Output the [X, Y] coordinate of the center of the cell containing the given text.  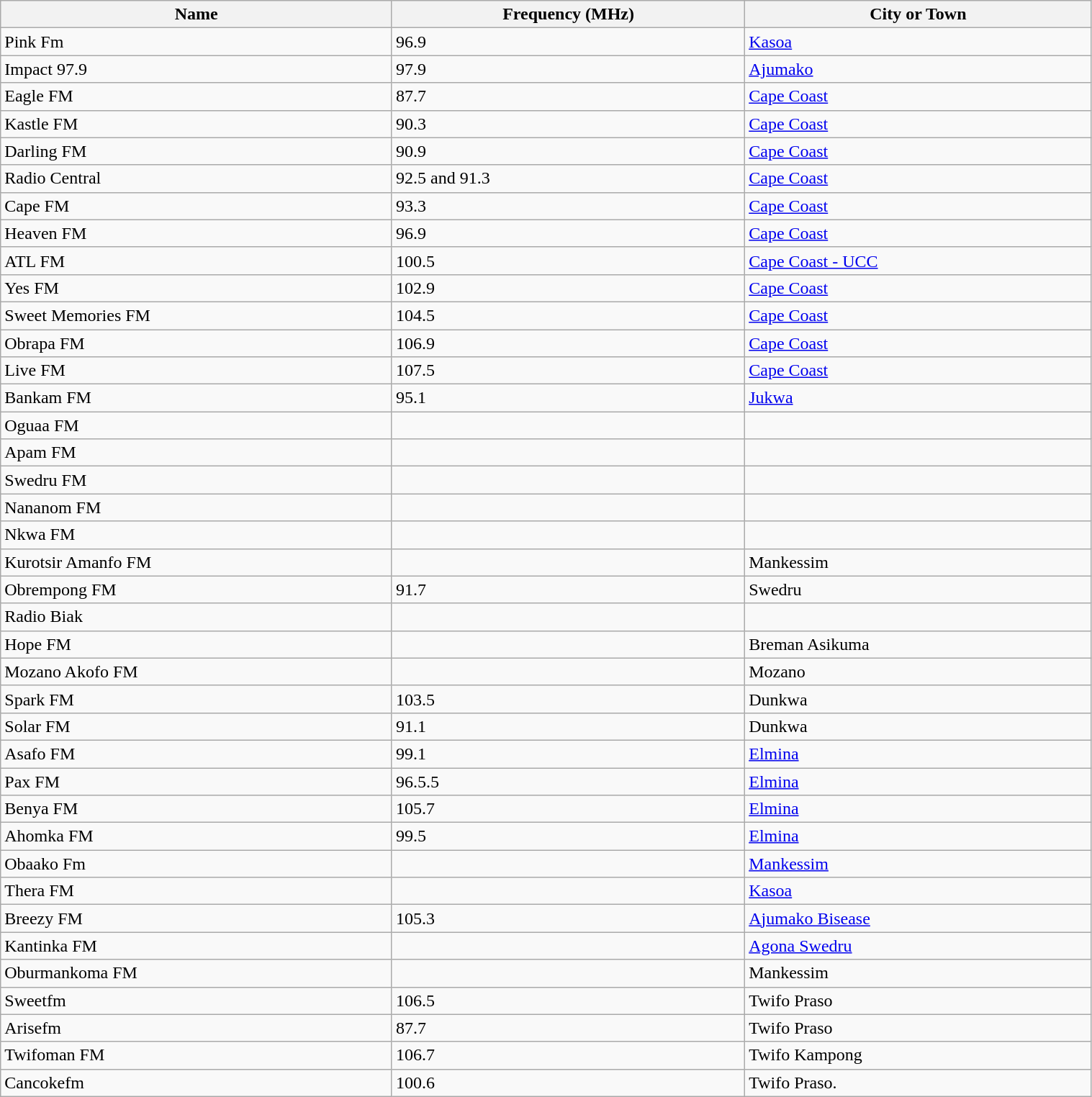
Hope FM [197, 644]
Pink Fm [197, 42]
92.5 and 91.3 [568, 179]
Breezy FM [197, 918]
Cape Coast - UCC [919, 261]
Thera FM [197, 891]
Swedru [919, 590]
Ajumako Bisease [919, 918]
Agona Swedru [919, 946]
107.5 [568, 371]
Pax FM [197, 781]
Benya FM [197, 809]
Sweetfm [197, 1001]
Obrempong FM [197, 590]
99.1 [568, 754]
Twifoman FM [197, 1055]
Eagle FM [197, 96]
Asafo FM [197, 754]
Radio Central [197, 179]
Solar FM [197, 726]
106.5 [568, 1001]
103.5 [568, 699]
90.3 [568, 124]
91.1 [568, 726]
Heaven FM [197, 233]
Cancokefm [197, 1083]
ATL FM [197, 261]
Arisefm [197, 1028]
106.9 [568, 343]
95.1 [568, 398]
Mozano [919, 672]
97.9 [568, 69]
City or Town [919, 14]
Sweet Memories FM [197, 315]
Mozano Akofo FM [197, 672]
102.9 [568, 288]
Spark FM [197, 699]
105.7 [568, 809]
96.5.5 [568, 781]
Obaako Fm [197, 864]
Darling FM [197, 151]
Nkwa FM [197, 535]
104.5 [568, 315]
99.5 [568, 836]
Cape FM [197, 206]
Twifo Kampong [919, 1055]
Radio Biak [197, 617]
Ajumako [919, 69]
106.7 [568, 1055]
100.5 [568, 261]
Frequency (MHz) [568, 14]
Name [197, 14]
Ahomka FM [197, 836]
100.6 [568, 1083]
Obrapa FM [197, 343]
Jukwa [919, 398]
Twifo Praso. [919, 1083]
Oguaa FM [197, 425]
Swedru FM [197, 480]
105.3 [568, 918]
Bankam FM [197, 398]
Kurotsir Amanfo FM [197, 562]
91.7 [568, 590]
Yes FM [197, 288]
93.3 [568, 206]
Apam FM [197, 453]
Impact 97.9 [197, 69]
Kastle FM [197, 124]
Oburmankoma FM [197, 973]
90.9 [568, 151]
Kantinka FM [197, 946]
Breman Asikuma [919, 644]
Live FM [197, 371]
Nananom FM [197, 507]
